Return the [X, Y] coordinate for the center point of the cell that contains the specified text.  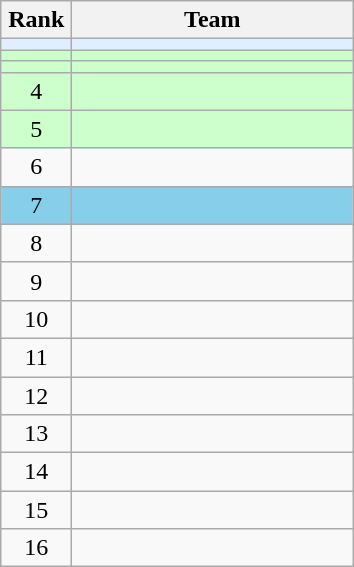
15 [36, 510]
13 [36, 434]
6 [36, 167]
8 [36, 243]
Rank [36, 20]
7 [36, 205]
4 [36, 91]
11 [36, 357]
9 [36, 281]
10 [36, 319]
5 [36, 129]
Team [212, 20]
14 [36, 472]
16 [36, 548]
12 [36, 395]
